Locate the cell with the specified text and output its [x, y] center coordinate. 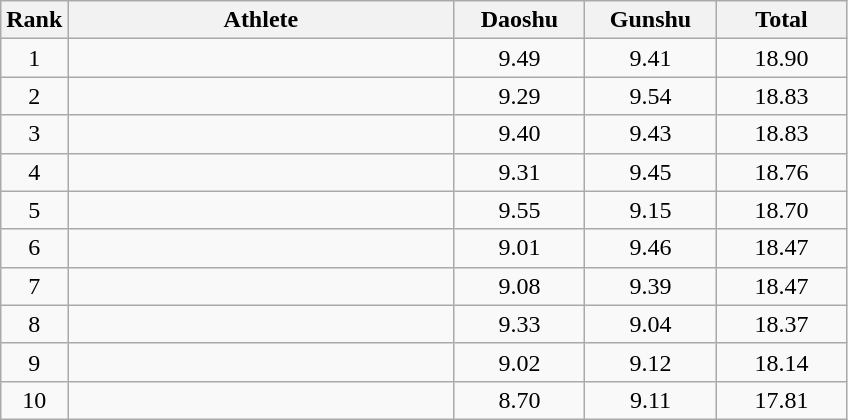
9.02 [520, 362]
9.29 [520, 96]
Athlete [261, 20]
9.46 [650, 248]
9.11 [650, 400]
17.81 [782, 400]
9.55 [520, 210]
18.70 [782, 210]
9.31 [520, 172]
4 [34, 172]
18.37 [782, 324]
9.43 [650, 134]
9.15 [650, 210]
2 [34, 96]
18.76 [782, 172]
18.14 [782, 362]
9.40 [520, 134]
9.08 [520, 286]
6 [34, 248]
Daoshu [520, 20]
18.90 [782, 58]
9.39 [650, 286]
Total [782, 20]
9.33 [520, 324]
9.01 [520, 248]
9.49 [520, 58]
1 [34, 58]
3 [34, 134]
10 [34, 400]
5 [34, 210]
9.54 [650, 96]
Rank [34, 20]
Gunshu [650, 20]
8.70 [520, 400]
9.45 [650, 172]
8 [34, 324]
9.41 [650, 58]
7 [34, 286]
9 [34, 362]
9.12 [650, 362]
9.04 [650, 324]
